Scan for the cell matching the given text and deliver its (x, y) coordinate at center. 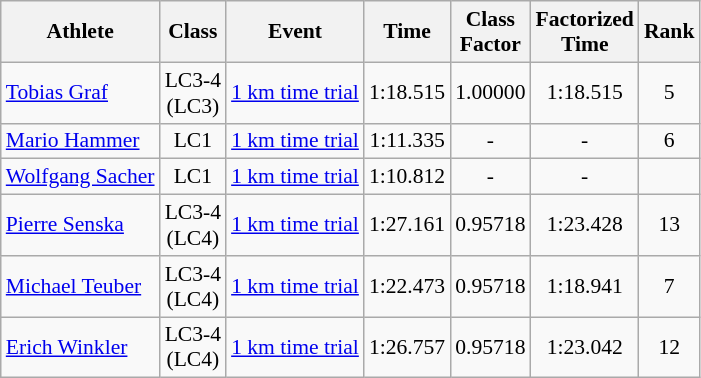
Class (193, 32)
FactorizedTime (585, 32)
Erich Winkler (80, 348)
Wolfgang Sacher (80, 177)
Event (295, 32)
1.00000 (490, 92)
1:23.042 (585, 348)
6 (670, 141)
1:23.428 (585, 226)
7 (670, 286)
Athlete (80, 32)
1:27.161 (407, 226)
Pierre Senska (80, 226)
Tobias Graf (80, 92)
13 (670, 226)
Michael Teuber (80, 286)
12 (670, 348)
Mario Hammer (80, 141)
1:11.335 (407, 141)
1:22.473 (407, 286)
Time (407, 32)
ClassFactor (490, 32)
1:26.757 (407, 348)
LC3-4(LC3) (193, 92)
1:10.812 (407, 177)
Rank (670, 32)
5 (670, 92)
1:18.941 (585, 286)
